Search for the cell housing the specified text and yield its (X, Y) center coordinate. 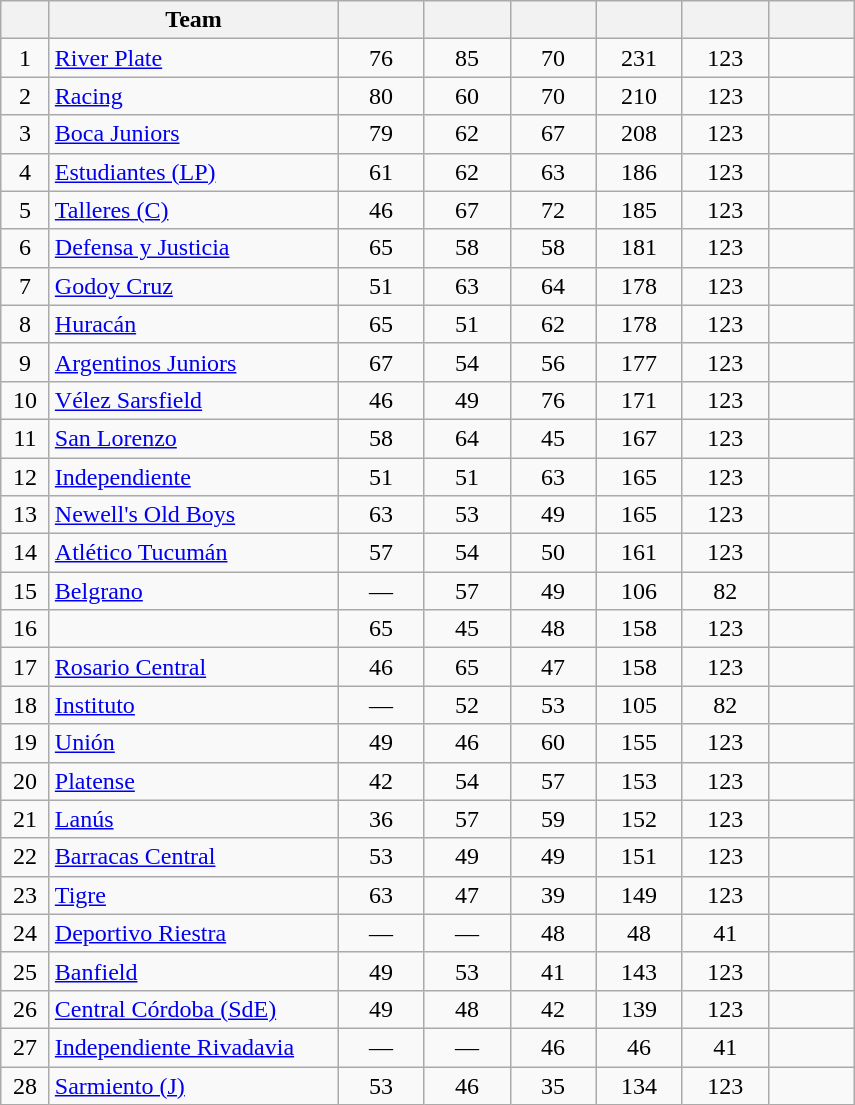
13 (26, 515)
61 (381, 172)
39 (553, 895)
143 (639, 971)
Argentinos Juniors (194, 362)
35 (553, 1085)
6 (26, 248)
Team (194, 20)
50 (553, 553)
15 (26, 591)
Racing (194, 96)
21 (26, 819)
18 (26, 705)
16 (26, 629)
14 (26, 553)
4 (26, 172)
139 (639, 1009)
Godoy Cruz (194, 286)
2 (26, 96)
149 (639, 895)
72 (553, 210)
5 (26, 210)
11 (26, 438)
Central Córdoba (SdE) (194, 1009)
151 (639, 857)
24 (26, 933)
3 (26, 134)
152 (639, 819)
Newell's Old Boys (194, 515)
Estudiantes (LP) (194, 172)
River Plate (194, 58)
Tigre (194, 895)
Atlético Tucumán (194, 553)
Instituto (194, 705)
56 (553, 362)
79 (381, 134)
17 (26, 667)
9 (26, 362)
Barracas Central (194, 857)
Platense (194, 781)
25 (26, 971)
1 (26, 58)
36 (381, 819)
167 (639, 438)
20 (26, 781)
Rosario Central (194, 667)
Defensa y Justicia (194, 248)
85 (467, 58)
177 (639, 362)
8 (26, 324)
23 (26, 895)
231 (639, 58)
28 (26, 1085)
155 (639, 743)
186 (639, 172)
12 (26, 477)
52 (467, 705)
106 (639, 591)
185 (639, 210)
Independiente Rivadavia (194, 1047)
Huracán (194, 324)
134 (639, 1085)
Lanús (194, 819)
208 (639, 134)
59 (553, 819)
Belgrano (194, 591)
27 (26, 1047)
Talleres (C) (194, 210)
153 (639, 781)
10 (26, 400)
171 (639, 400)
Boca Juniors (194, 134)
22 (26, 857)
Independiente (194, 477)
Vélez Sarsfield (194, 400)
26 (26, 1009)
Banfield (194, 971)
19 (26, 743)
210 (639, 96)
Unión (194, 743)
7 (26, 286)
San Lorenzo (194, 438)
181 (639, 248)
161 (639, 553)
Deportivo Riestra (194, 933)
80 (381, 96)
Sarmiento (J) (194, 1085)
105 (639, 705)
